Capture the cell that displays the provided text and extract its [x, y] central coordinate. 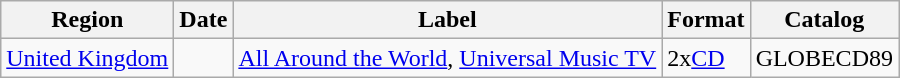
Catalog [824, 20]
GLOBECD89 [824, 58]
2xCD [706, 58]
Region [88, 20]
Label [448, 20]
All Around the World, Universal Music TV [448, 58]
Format [706, 20]
United Kingdom [88, 58]
Date [204, 20]
